Locate the cell with the specified text and output its [X, Y] center coordinate. 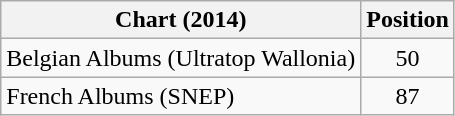
Position [408, 20]
87 [408, 96]
French Albums (SNEP) [181, 96]
Belgian Albums (Ultratop Wallonia) [181, 58]
50 [408, 58]
Chart (2014) [181, 20]
